Locate the cell with the specified text and output its (X, Y) center coordinate. 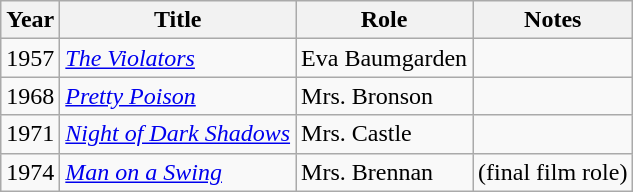
Mrs. Bronson (384, 96)
Title (178, 20)
(final film role) (553, 172)
Mrs. Castle (384, 134)
Man on a Swing (178, 172)
1957 (30, 58)
Year (30, 20)
Role (384, 20)
Mrs. Brennan (384, 172)
Eva Baumgarden (384, 58)
Night of Dark Shadows (178, 134)
1974 (30, 172)
The Violators (178, 58)
1971 (30, 134)
Pretty Poison (178, 96)
Notes (553, 20)
1968 (30, 96)
